Find where the given text appears and provide that cell's center as [X, Y] coordinate. 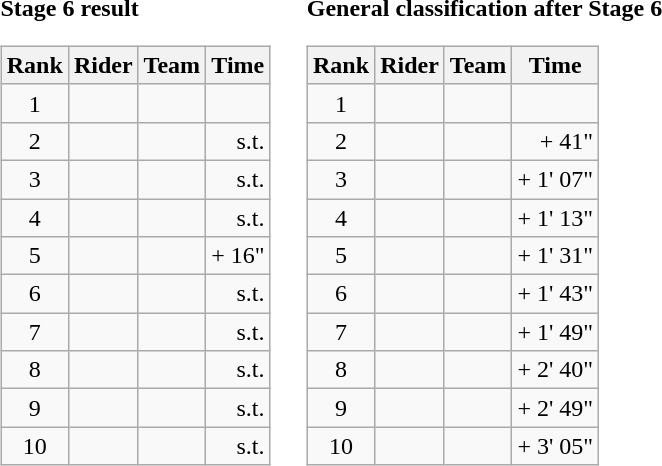
+ 1' 07" [556, 179]
+ 1' 43" [556, 294]
+ 1' 49" [556, 332]
+ 16" [238, 256]
+ 2' 49" [556, 408]
+ 2' 40" [556, 370]
+ 1' 13" [556, 217]
+ 41" [556, 141]
+ 3' 05" [556, 446]
+ 1' 31" [556, 256]
